For the text-containing cell, return its midpoint in (X, Y) coordinate format. 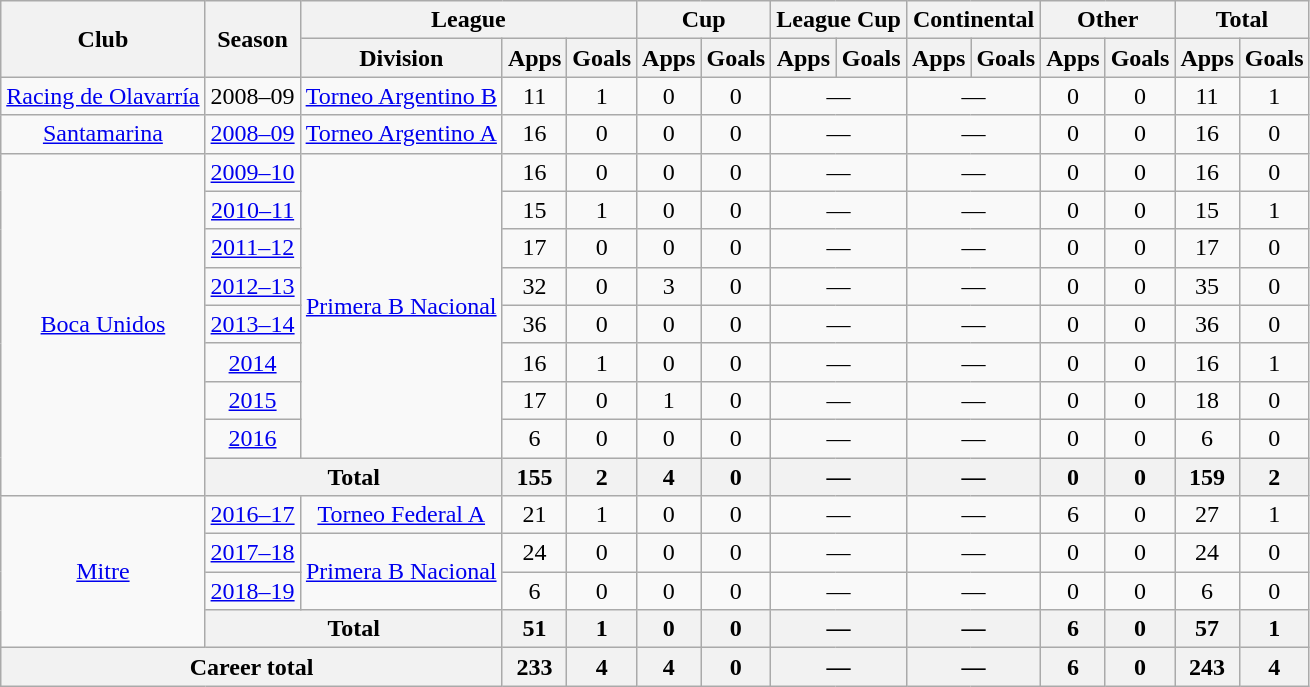
Racing de Olavarría (103, 96)
2010–11 (252, 210)
2013–14 (252, 324)
League (468, 20)
Boca Unidos (103, 324)
Season (252, 39)
21 (534, 515)
Career total (252, 667)
Mitre (103, 572)
Other (1108, 20)
32 (534, 286)
Club (103, 39)
243 (1207, 667)
3 (669, 286)
Torneo Argentino A (401, 134)
2011–12 (252, 248)
2012–13 (252, 286)
35 (1207, 286)
159 (1207, 477)
2014 (252, 362)
Continental (973, 20)
233 (534, 667)
2015 (252, 400)
2016–17 (252, 515)
2016 (252, 438)
57 (1207, 629)
155 (534, 477)
Cup (704, 20)
Torneo Argentino B (401, 96)
Torneo Federal A (401, 515)
51 (534, 629)
27 (1207, 515)
League Cup (839, 20)
18 (1207, 400)
2018–19 (252, 591)
2017–18 (252, 553)
Santamarina (103, 134)
Division (401, 58)
2009–10 (252, 172)
